Return (x, y) of the center of cell containing provided text 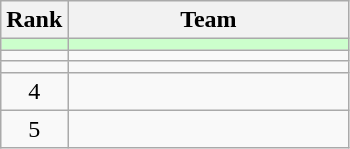
Team (208, 20)
5 (34, 129)
Rank (34, 20)
4 (34, 91)
